Identify which cell holds the provided text, then report its [x, y] central coordinate. 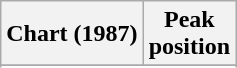
Chart (1987) [72, 34]
Peakposition [189, 34]
